Find where the given text appears and provide that cell's center as (X, Y) coordinate. 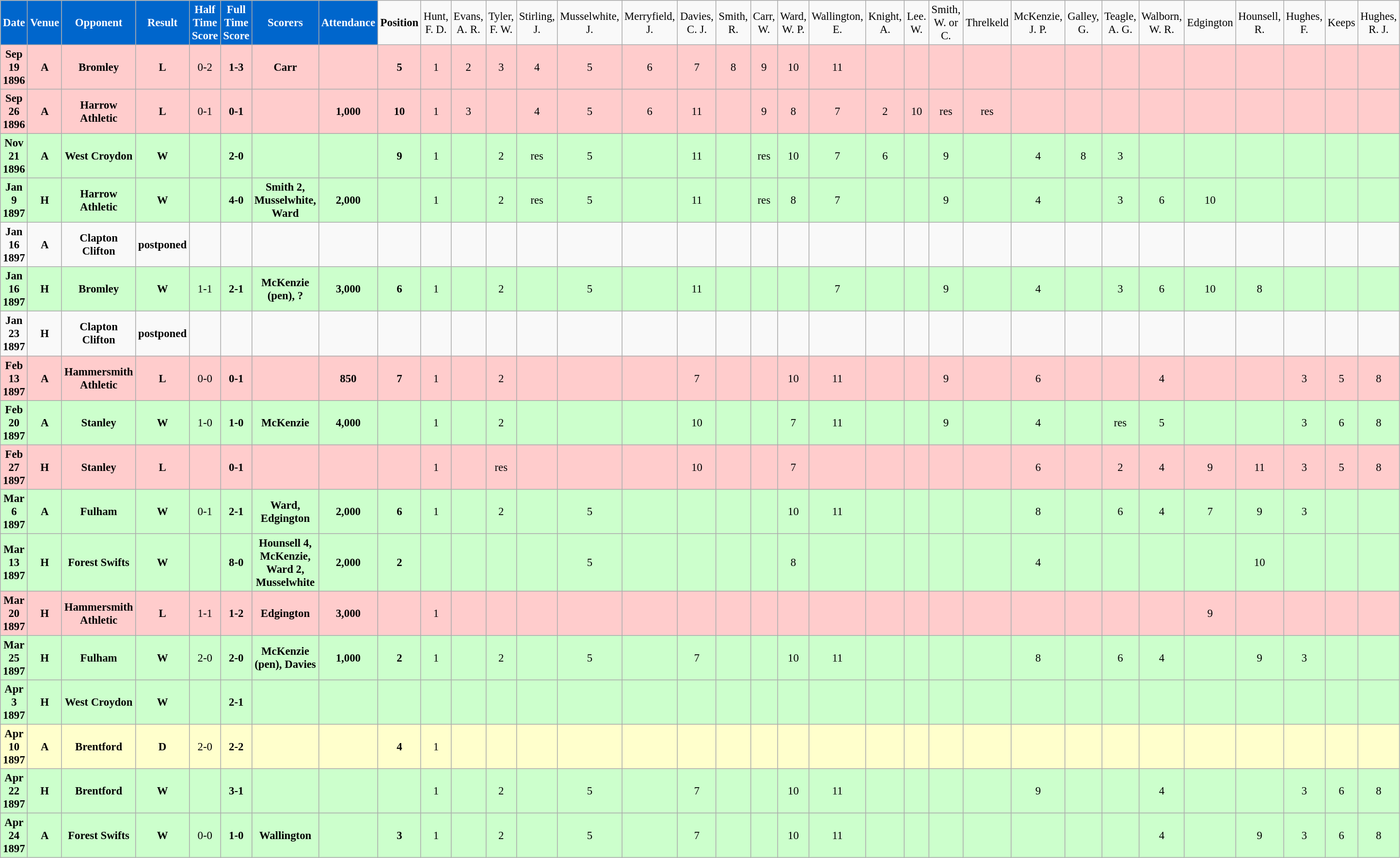
Mar 25 1897 (14, 658)
Ward, W. P. (793, 23)
850 (348, 378)
Smith, W. or C. (946, 23)
Nov 21 1896 (14, 156)
Threlkeld (987, 23)
McKenzie (286, 422)
Evans, A. R. (468, 23)
Carr (286, 67)
Hounsell 4, McKenzie, Ward 2, Musselwhite (286, 563)
Smith, R. (733, 23)
Jan 9 1897 (14, 200)
Carr, W. (764, 23)
Venue (45, 23)
Walborn, W. R. (1161, 23)
Davies, C. J. (697, 23)
Ward, Edgington (286, 511)
D (163, 746)
1-2 (237, 614)
Opponent (98, 23)
Wallington (286, 836)
Hughes, F. (1305, 23)
Stirling, J. (537, 23)
Tyler, F. W. (501, 23)
Hunt, F. D. (436, 23)
Mar 6 1897 (14, 511)
Full Time Score (237, 23)
Half Time Score (205, 23)
8-0 (237, 563)
Scorers (286, 23)
Musselwhite, J. (589, 23)
Apr 10 1897 (14, 746)
Wallington, E. (838, 23)
Sep 26 1896 (14, 112)
4,000 (348, 422)
McKenzie (pen), Davies (286, 658)
McKenzie (pen), ? (286, 289)
1-3 (237, 67)
Galley, G. (1083, 23)
Feb 20 1897 (14, 422)
2-2 (237, 746)
Mar 13 1897 (14, 563)
Smith 2, Musselwhite, Ward (286, 200)
Apr 3 1897 (14, 702)
Apr 22 1897 (14, 791)
Lee. W. (917, 23)
Teagle, A. G. (1121, 23)
Hughes, R. J. (1379, 23)
Position (399, 23)
Date (14, 23)
Knight, A. (885, 23)
Merryfield, J. (650, 23)
Feb 27 1897 (14, 467)
Result (163, 23)
3-1 (237, 791)
Hounsell, R. (1259, 23)
Feb 13 1897 (14, 378)
McKenzie, J. P. (1038, 23)
Apr 24 1897 (14, 836)
Mar 20 1897 (14, 614)
Jan 23 1897 (14, 334)
4-0 (237, 200)
Attendance (348, 23)
0-2 (205, 67)
Sep 19 1896 (14, 67)
Keeps (1341, 23)
